Identify which cell holds the provided text, then report its [x, y] central coordinate. 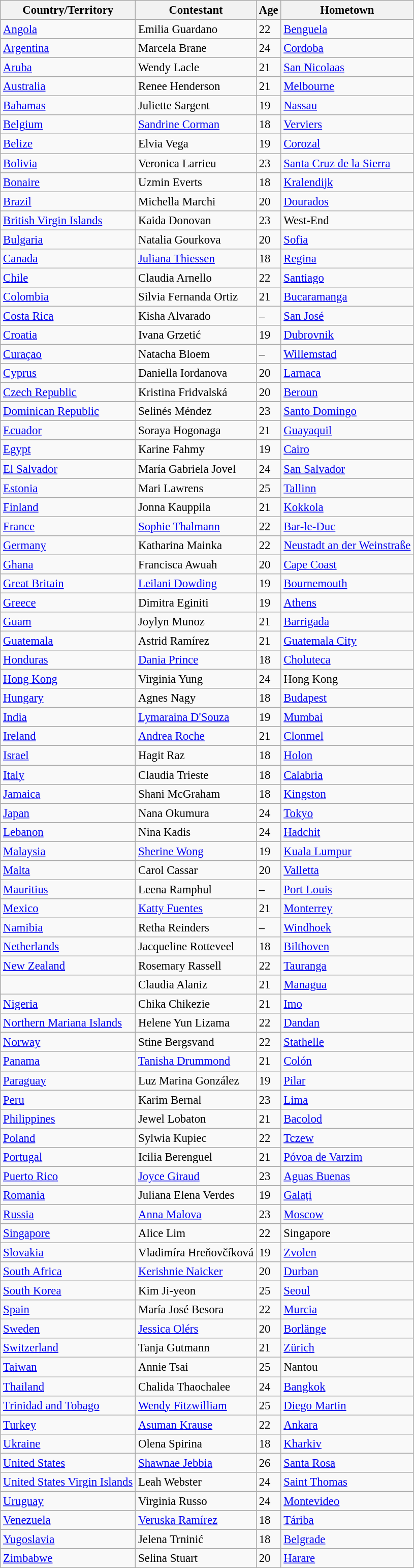
Switzerland [68, 1348]
Costa Rica [68, 316]
Renee Henderson [196, 86]
Kristina Fridvalská [196, 393]
Dominican Republic [68, 411]
Pilar [347, 1080]
Cape Coast [347, 564]
Curaçao [68, 354]
Kingston [347, 794]
Norway [68, 1042]
Nina Kadis [196, 832]
Sophie Thalmann [196, 526]
Ireland [68, 737]
Kim Ji-yeon [196, 1291]
Selinés Méndez [196, 411]
New Zealand [68, 966]
United States [68, 1463]
Willemstad [347, 354]
Marcela Brane [196, 48]
Dubrovnik [347, 335]
Wendy Lacle [196, 68]
Larnaca [347, 373]
Melbourne [347, 86]
Sylwia Kupiec [196, 1138]
Durban [347, 1272]
Claudia Alaniz [196, 985]
Hadchit [347, 832]
Mumbai [347, 717]
Beroun [347, 393]
Hungary [68, 698]
Katty Fuentes [196, 909]
Spain [68, 1310]
Uzmin Everts [196, 182]
Selina Stuart [196, 1558]
Puerto Rico [68, 1176]
Malta [68, 870]
Vladimíra Hreňovčíková [196, 1253]
Belgrade [347, 1539]
Emilia Guardano [196, 29]
Alice Lim [196, 1233]
Tanja Gutmann [196, 1348]
Croatia [68, 335]
Great Britain [68, 584]
Venezuela [68, 1520]
Ecuador [68, 431]
María José Besora [196, 1310]
Egypt [68, 450]
Barrigada [347, 622]
Harare [347, 1558]
Santa Cruz de la Sierra [347, 163]
Luz Marina González [196, 1080]
Italy [68, 775]
San Nicolaas [347, 68]
Dimitra Eginiti [196, 602]
Northern Mariana Islands [68, 1023]
Bar-le-Duc [347, 526]
Belize [68, 144]
Leena Ramphul [196, 889]
Kuala Lumpur [347, 851]
India [68, 717]
Jamaica [68, 794]
Galați [347, 1195]
Kokkola [347, 507]
Kralendijk [347, 182]
Wendy Fitzwilliam [196, 1405]
Nassau [347, 106]
Canada [68, 259]
Contestant [196, 10]
Daniella Iordanova [196, 373]
Budapest [347, 698]
Ankara [347, 1425]
Japan [68, 813]
Bahamas [68, 106]
Natalia Gourkova [196, 239]
Tczew [347, 1138]
El Salvador [68, 469]
Holon [347, 756]
Guayaquil [347, 431]
Santa Rosa [347, 1463]
Andrea Roche [196, 737]
West-End [347, 220]
Guatemala [68, 641]
Claudia Trieste [196, 775]
Romania [68, 1195]
Bangkok [347, 1386]
Virginia Yung [196, 679]
Elvia Vega [196, 144]
Santiago [347, 278]
Country/Territory [68, 10]
Joyce Giraud [196, 1176]
Sofia [347, 239]
Jessica Olérs [196, 1329]
Netherlands [68, 947]
Michella Marchi [196, 201]
Stathelle [347, 1042]
Portugal [68, 1157]
Imo [347, 1004]
Retha Reinders [196, 927]
Rosemary Rassell [196, 966]
Silvia Fernanda Ortiz [196, 297]
Carol Cassar [196, 870]
Joylyn Munoz [196, 622]
Anna Malova [196, 1214]
Aguas Buenas [347, 1176]
Karine Fahmy [196, 450]
Lymaraina D'Souza [196, 717]
Agnes Nagy [196, 698]
Benguela [347, 29]
Valletta [347, 870]
Juliette Sargent [196, 106]
Karim Bernal [196, 1100]
Lebanon [68, 832]
Aruba [68, 68]
Port Louis [347, 889]
Namibia [68, 927]
Ukraine [68, 1443]
Mexico [68, 909]
Soraya Hogonaga [196, 431]
Athens [347, 602]
Hometown [347, 10]
Trinidad and Tobago [68, 1405]
Astrid Ramírez [196, 641]
Ivana Grzetić [196, 335]
Choluteca [347, 660]
Katharina Mainka [196, 546]
Angola [68, 29]
Kisha Alvarado [196, 316]
Natacha Bloem [196, 354]
Seoul [347, 1291]
Neustadt an der Weinstraße [347, 546]
Mauritius [68, 889]
Dandan [347, 1023]
Clonmel [347, 737]
María Gabriela Jovel [196, 469]
British Virgin Islands [68, 220]
Philippines [68, 1119]
Dourados [347, 201]
United States Virgin Islands [68, 1482]
Táriba [347, 1520]
Germany [68, 546]
Nigeria [68, 1004]
Icilia Berenguel [196, 1157]
South Africa [68, 1272]
Monterrey [347, 909]
Cyprus [68, 373]
Shawnae Jebbia [196, 1463]
San Salvador [347, 469]
Bonaire [68, 182]
Finland [68, 507]
Annie Tsai [196, 1367]
Regina [347, 259]
Jacqueline Rotteveel [196, 947]
Peru [68, 1100]
Dania Prince [196, 660]
Bacolod [347, 1119]
Malaysia [68, 851]
Virginia Russo [196, 1501]
Yugoslavia [68, 1539]
Chile [68, 278]
Greece [68, 602]
Bolivia [68, 163]
Guatemala City [347, 641]
Ghana [68, 564]
Corozal [347, 144]
Belgium [68, 125]
Hagit Raz [196, 756]
Leilani Dowding [196, 584]
Age [268, 10]
Leah Webster [196, 1482]
Nana Okumura [196, 813]
Zvolen [347, 1253]
Tanisha Drummond [196, 1062]
Guam [68, 622]
Lima [347, 1100]
Bucaramanga [347, 297]
Zürich [347, 1348]
Calabria [347, 775]
Israel [68, 756]
Mari Lawrens [196, 488]
26 [268, 1463]
Sandrine Corman [196, 125]
South Korea [68, 1291]
Veruska Ramírez [196, 1520]
Murcia [347, 1310]
Chalida Thaochalee [196, 1386]
Juliana Thiessen [196, 259]
San José [347, 316]
Turkey [68, 1425]
Tallinn [347, 488]
Thailand [68, 1386]
Chika Chikezie [196, 1004]
Taiwan [68, 1367]
Slovakia [68, 1253]
Borlänge [347, 1329]
Paraguay [68, 1080]
Juliana Elena Verdes [196, 1195]
Uruguay [68, 1501]
France [68, 526]
Australia [68, 86]
Diego Martin [347, 1405]
Bournemouth [347, 584]
Saint Thomas [347, 1482]
Brazil [68, 201]
Czech Republic [68, 393]
Russia [68, 1214]
Veronica Larrieu [196, 163]
Colombia [68, 297]
Kerishnie Naicker [196, 1272]
Montevideo [347, 1501]
Jonna Kauppila [196, 507]
Sweden [68, 1329]
Kaida Donovan [196, 220]
Tauranga [347, 966]
Bulgaria [68, 239]
Argentina [68, 48]
Verviers [347, 125]
Olena Spirina [196, 1443]
Estonia [68, 488]
Kharkiv [347, 1443]
Jewel Lobaton [196, 1119]
Nantou [347, 1367]
Cordoba [347, 48]
Moscow [347, 1214]
Tokyo [347, 813]
Honduras [68, 660]
Bilthoven [347, 947]
Claudia Arnello [196, 278]
Panama [68, 1062]
Póvoa de Varzim [347, 1157]
Zimbabwe [68, 1558]
Managua [347, 985]
Colón [347, 1062]
Cairo [347, 450]
Stine Bergsvand [196, 1042]
Asuman Krause [196, 1425]
Windhoek [347, 927]
Helene Yun Lizama [196, 1023]
Jelena Trninić [196, 1539]
Santo Domingo [347, 411]
Shani McGraham [196, 794]
Poland [68, 1138]
Francisca Awuah [196, 564]
Sherine Wong [196, 851]
